Scan for the cell matching the given text and deliver its (x, y) coordinate at center. 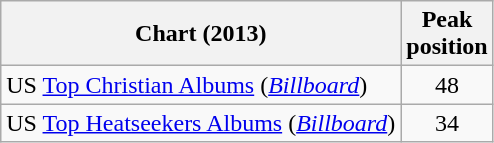
Peakposition (447, 34)
US Top Heatseekers Albums (Billboard) (201, 123)
Chart (2013) (201, 34)
48 (447, 85)
34 (447, 123)
US Top Christian Albums (Billboard) (201, 85)
